Return the [x, y] coordinate for the center point of the cell that contains the specified text.  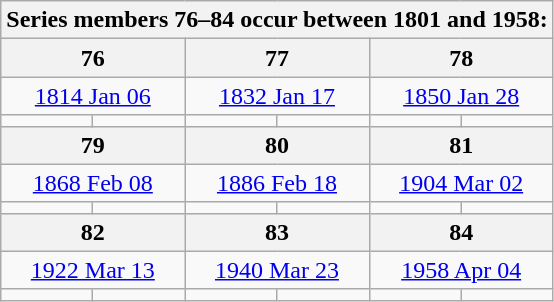
77 [277, 58]
81 [461, 145]
84 [461, 232]
Series members 76–84 occur between 1801 and 1958: [278, 20]
76 [93, 58]
1868 Feb 08 [93, 183]
1904 Mar 02 [461, 183]
1886 Feb 18 [277, 183]
1814 Jan 06 [93, 96]
79 [93, 145]
82 [93, 232]
1832 Jan 17 [277, 96]
80 [277, 145]
1940 Mar 23 [277, 270]
1958 Apr 04 [461, 270]
1922 Mar 13 [93, 270]
78 [461, 58]
1850 Jan 28 [461, 96]
83 [277, 232]
